Extract the (x, y) coordinate from the center of the cell holding the provided text.  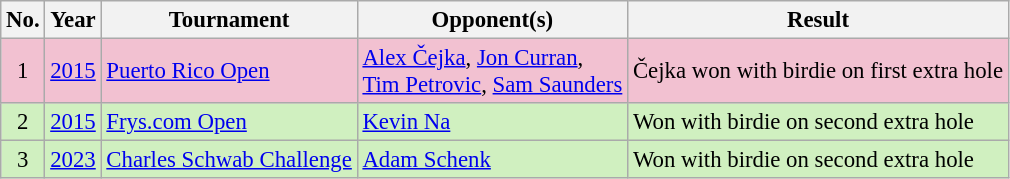
Charles Schwab Challenge (229, 160)
3 (23, 160)
2023 (73, 160)
1 (23, 72)
Opponent(s) (492, 20)
Puerto Rico Open (229, 72)
Kevin Na (492, 122)
Result (818, 20)
2 (23, 122)
Year (73, 20)
Tournament (229, 20)
Frys.com Open (229, 122)
Alex Čejka, Jon Curran, Tim Petrovic, Sam Saunders (492, 72)
Adam Schenk (492, 160)
Čejka won with birdie on first extra hole (818, 72)
No. (23, 20)
